Scan for the cell matching the given text and deliver its [X, Y] coordinate at center. 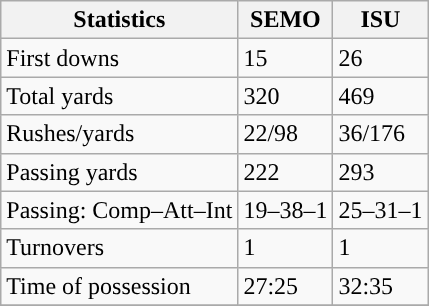
320 [286, 96]
First downs [120, 58]
Passing yards [120, 172]
27:25 [286, 286]
Time of possession [120, 286]
469 [380, 96]
26 [380, 58]
36/176 [380, 134]
32:35 [380, 286]
15 [286, 58]
22/98 [286, 134]
SEMO [286, 20]
293 [380, 172]
Passing: Comp–Att–Int [120, 210]
ISU [380, 20]
Total yards [120, 96]
25–31–1 [380, 210]
Rushes/yards [120, 134]
222 [286, 172]
Turnovers [120, 248]
Statistics [120, 20]
19–38–1 [286, 210]
